Output the [X, Y] coordinate of the center of the cell containing the given text.  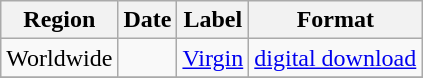
Virgin [213, 58]
Label [213, 20]
Format [336, 20]
Worldwide [60, 58]
Region [60, 20]
digital download [336, 58]
Date [148, 20]
